Return (x, y) of the center of cell containing provided text 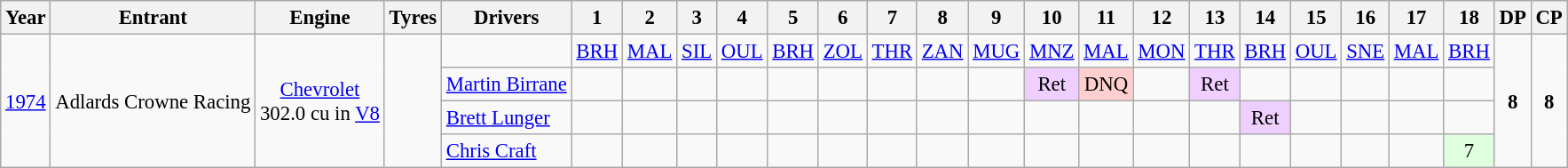
Tyres (413, 18)
Year (26, 18)
1974 (26, 101)
ZOL (843, 52)
Chevrolet 302.0 cu in V8 (320, 101)
Chris Craft (506, 151)
11 (1106, 18)
Adlards Crowne Racing (153, 101)
MNZ (1052, 52)
18 (1470, 18)
SNE (1366, 52)
SIL (697, 52)
5 (793, 18)
Engine (320, 18)
9 (997, 18)
2 (650, 18)
6 (843, 18)
15 (1315, 18)
17 (1416, 18)
Drivers (506, 18)
MON (1162, 52)
14 (1265, 18)
DNQ (1106, 84)
13 (1215, 18)
CP (1549, 18)
10 (1052, 18)
Entrant (153, 18)
3 (697, 18)
1 (596, 18)
4 (742, 18)
Martin Birrane (506, 84)
MUG (997, 52)
ZAN (942, 52)
16 (1366, 18)
DP (1512, 18)
Brett Lunger (506, 118)
12 (1162, 18)
